From the cell containing the given text, extract its center point as (X, Y) coordinate. 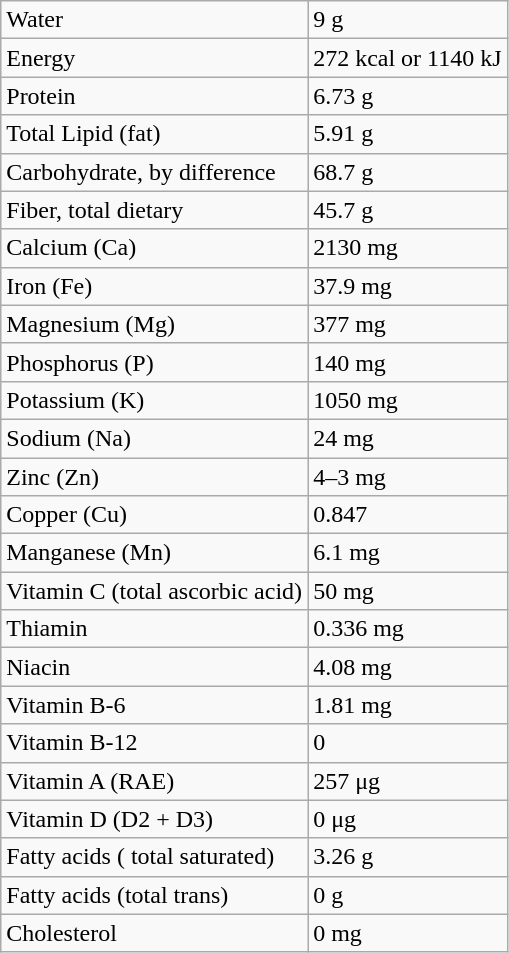
272 kcal or 1140 kJ (408, 58)
50 mg (408, 591)
68.7 g (408, 172)
Total Lipid (fat) (154, 134)
Carbohydrate, by difference (154, 172)
Energy (154, 58)
Protein (154, 96)
0 (408, 743)
0.847 (408, 515)
Vitamin C (total ascorbic acid) (154, 591)
37.9 mg (408, 286)
9 g (408, 20)
Thiamin (154, 629)
Copper (Cu) (154, 515)
1.81 mg (408, 705)
Fiber, total dietary (154, 210)
0 μg (408, 819)
Potassium (K) (154, 400)
Vitamin B-6 (154, 705)
Vitamin D (D2 + D3) (154, 819)
24 mg (408, 438)
Water (154, 20)
0 mg (408, 933)
6.1 mg (408, 553)
3.26 g (408, 857)
Vitamin A (RAE) (154, 781)
2130 mg (408, 248)
0 g (408, 895)
Calcium (Ca) (154, 248)
377 mg (408, 324)
Niacin (154, 667)
4–3 mg (408, 477)
5.91 g (408, 134)
Magnesium (Mg) (154, 324)
140 mg (408, 362)
Zinc (Zn) (154, 477)
Fatty acids ( total saturated) (154, 857)
Cholesterol (154, 933)
Phosphorus (P) (154, 362)
Sodium (Na) (154, 438)
Fatty acids (total trans) (154, 895)
6.73 g (408, 96)
45.7 g (408, 210)
0.336 mg (408, 629)
Vitamin B-12 (154, 743)
Iron (Fe) (154, 286)
Manganese (Mn) (154, 553)
1050 mg (408, 400)
4.08 mg (408, 667)
257 μg (408, 781)
